Scan for the cell matching the given text and deliver its (x, y) coordinate at center. 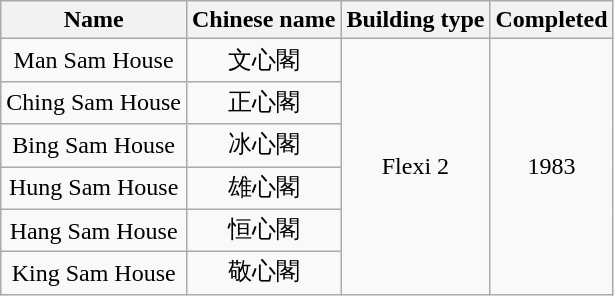
1983 (552, 166)
Building type (416, 20)
雄心閣 (263, 188)
Name (94, 20)
Completed (552, 20)
Hung Sam House (94, 188)
King Sam House (94, 274)
Bing Sam House (94, 146)
正心閣 (263, 102)
Hang Sam House (94, 230)
文心閣 (263, 60)
Chinese name (263, 20)
冰心閣 (263, 146)
Ching Sam House (94, 102)
Man Sam House (94, 60)
Flexi 2 (416, 166)
恒心閣 (263, 230)
敬心閣 (263, 274)
